From the cell containing the given text, extract its center point as [X, Y] coordinate. 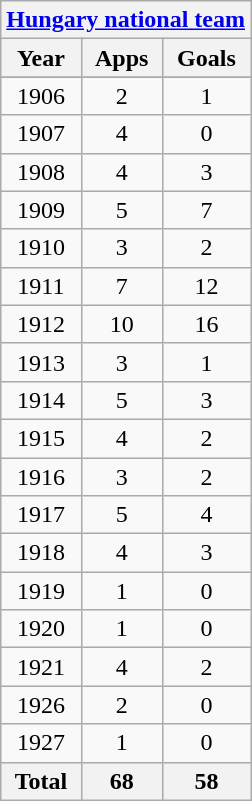
1908 [41, 172]
1920 [41, 629]
1912 [41, 324]
1926 [41, 705]
1906 [41, 96]
Goals [206, 58]
1916 [41, 477]
1907 [41, 134]
1909 [41, 210]
1917 [41, 515]
Year [41, 58]
1918 [41, 553]
1911 [41, 286]
12 [206, 286]
16 [206, 324]
58 [206, 781]
1914 [41, 400]
Hungary national team [126, 20]
Total [41, 781]
10 [122, 324]
Apps [122, 58]
1910 [41, 248]
1927 [41, 743]
68 [122, 781]
1921 [41, 667]
1919 [41, 591]
1915 [41, 438]
1913 [41, 362]
